Output the (X, Y) coordinate of the center of the cell containing the given text.  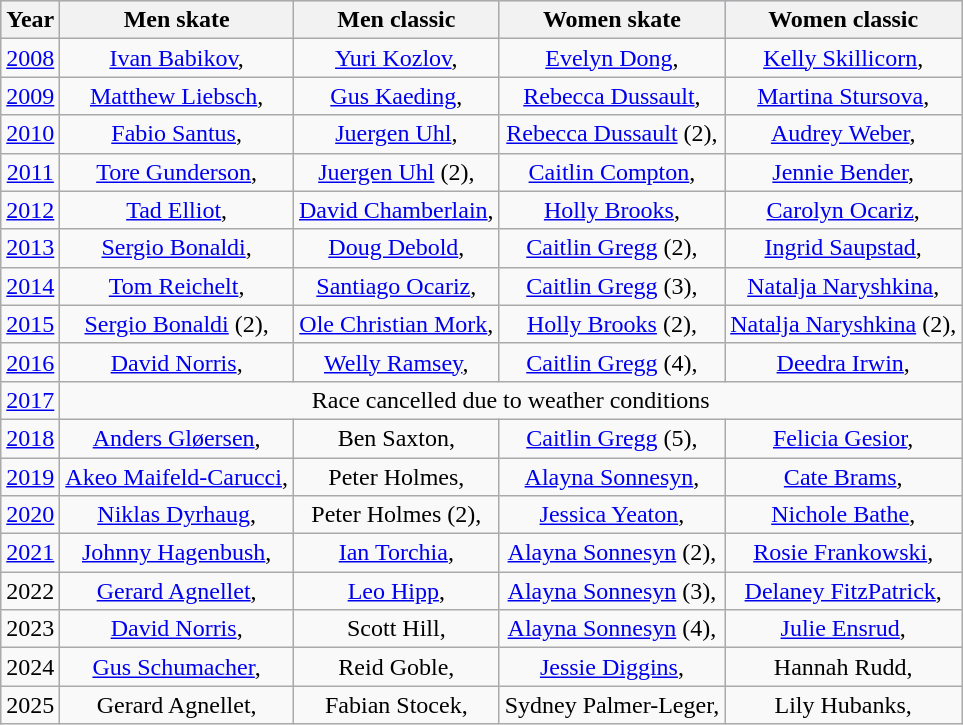
Gus Schumacher, (177, 667)
Peter Holmes (2), (396, 515)
Nichole Bathe, (844, 515)
2017 (30, 400)
Julie Ensrud, (844, 629)
Santiago Ocariz, (396, 286)
Hannah Rudd, (844, 667)
2019 (30, 477)
Year (30, 20)
Leo Hipp, (396, 591)
2008 (30, 58)
Natalja Naryshkina, (844, 286)
2010 (30, 134)
Niklas Dyrhaug, (177, 515)
2025 (30, 705)
Rosie Frankowski, (844, 553)
Kelly Skillicorn, (844, 58)
Fabian Stocek, (396, 705)
Yuri Kozlov, (396, 58)
Holly Brooks (2), (612, 324)
Men classic (396, 20)
Johnny Hagenbush, (177, 553)
Sergio Bonaldi (2), (177, 324)
Natalja Naryshkina (2), (844, 324)
Ivan Babikov, (177, 58)
Deedra Irwin, (844, 362)
Peter Holmes, (396, 477)
2016 (30, 362)
Ben Saxton, (396, 438)
Juergen Uhl, (396, 134)
Rebecca Dussault (2), (612, 134)
Tom Reichelt, (177, 286)
Juergen Uhl (2), (396, 172)
2022 (30, 591)
Jessica Yeaton, (612, 515)
Caitlin Gregg (4), (612, 362)
Caitlin Gregg (3), (612, 286)
Gus Kaeding, (396, 96)
Cate Brams, (844, 477)
Fabio Santus, (177, 134)
2014 (30, 286)
Scott Hill, (396, 629)
2009 (30, 96)
Caitlin Gregg (5), (612, 438)
Martina Stursova, (844, 96)
Ian Torchia, (396, 553)
Felicia Gesior, (844, 438)
Alayna Sonnesyn (4), (612, 629)
Women skate (612, 20)
Lily Hubanks, (844, 705)
Alayna Sonnesyn (2), (612, 553)
Sergio Bonaldi, (177, 248)
Akeo Maifeld-Carucci, (177, 477)
Rebecca Dussault, (612, 96)
Jennie Bender, (844, 172)
2023 (30, 629)
Delaney FitzPatrick, (844, 591)
2018 (30, 438)
Jessie Diggins, (612, 667)
2013 (30, 248)
2011 (30, 172)
Caitlin Gregg (2), (612, 248)
Tad Elliot, (177, 210)
Reid Goble, (396, 667)
2021 (30, 553)
2012 (30, 210)
Women classic (844, 20)
Sydney Palmer-Leger, (612, 705)
Holly Brooks, (612, 210)
2015 (30, 324)
Doug Debold, (396, 248)
Ole Christian Mork, (396, 324)
Carolyn Ocariz, (844, 210)
Tore Gunderson, (177, 172)
Audrey Weber, (844, 134)
Welly Ramsey, (396, 362)
Men skate (177, 20)
2024 (30, 667)
Anders Gløersen, (177, 438)
Caitlin Compton, (612, 172)
David Chamberlain, (396, 210)
Matthew Liebsch, (177, 96)
Race cancelled due to weather conditions (511, 400)
Ingrid Saupstad, (844, 248)
Alayna Sonnesyn, (612, 477)
Alayna Sonnesyn (3), (612, 591)
Evelyn Dong, (612, 58)
2020 (30, 515)
